Return the (X, Y) coordinate for the center point of the cell that contains the specified text.  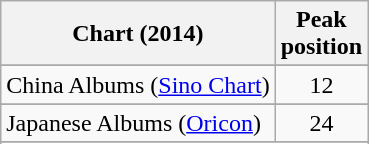
Chart (2014) (138, 34)
24 (321, 123)
China Albums (Sino Chart) (138, 85)
12 (321, 85)
Peakposition (321, 34)
Japanese Albums (Oricon) (138, 123)
